Extract the [X, Y] coordinate from the center of the cell holding the provided text.  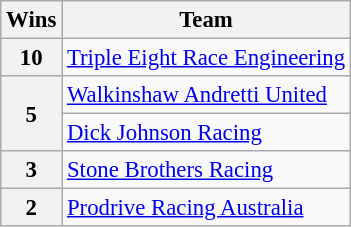
2 [32, 208]
Team [206, 20]
5 [32, 114]
Prodrive Racing Australia [206, 208]
Dick Johnson Racing [206, 133]
Wins [32, 20]
Walkinshaw Andretti United [206, 95]
Triple Eight Race Engineering [206, 58]
3 [32, 170]
10 [32, 58]
Stone Brothers Racing [206, 170]
